Detect which cell encompasses the target text, then output its (X, Y) center coordinate. 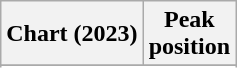
Peakposition (189, 34)
Chart (2023) (72, 34)
